Extract the [X, Y] coordinate from the center of the cell holding the provided text.  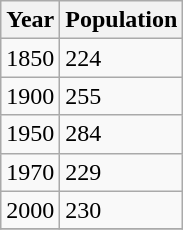
1950 [30, 134]
1900 [30, 96]
Population [122, 20]
284 [122, 134]
1970 [30, 172]
224 [122, 58]
1850 [30, 58]
2000 [30, 210]
Year [30, 20]
255 [122, 96]
230 [122, 210]
229 [122, 172]
